Search for the cell housing the specified text and yield its [x, y] center coordinate. 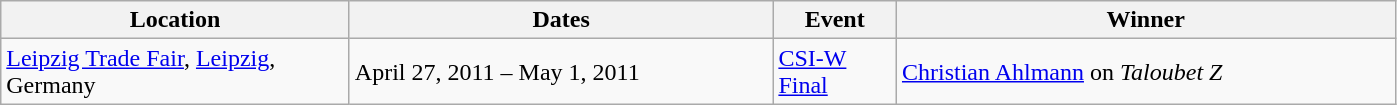
Event [835, 20]
Winner [1146, 20]
Location [176, 20]
Dates [561, 20]
Leipzig Trade Fair, Leipzig, Germany [176, 72]
Christian Ahlmann on Taloubet Z [1146, 72]
April 27, 2011 – May 1, 2011 [561, 72]
CSI-W Final [835, 72]
